For the text-containing cell, return its midpoint in [X, Y] coordinate format. 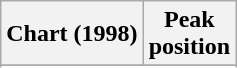
Chart (1998) [72, 34]
Peakposition [189, 34]
